For the text-containing cell, return its midpoint in (X, Y) coordinate format. 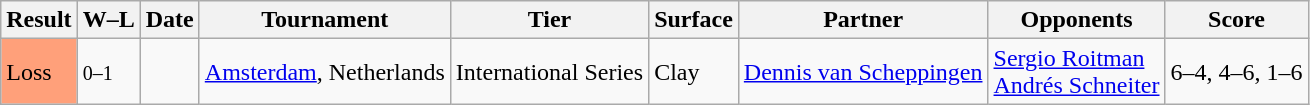
6–4, 4–6, 1–6 (1236, 72)
International Series (549, 72)
Clay (694, 72)
Amsterdam, Netherlands (324, 72)
Tournament (324, 20)
Sergio Roitman Andrés Schneiter (1076, 72)
Opponents (1076, 20)
Date (170, 20)
Loss (39, 72)
Partner (863, 20)
W–L (108, 20)
Dennis van Scheppingen (863, 72)
Result (39, 20)
0–1 (108, 72)
Tier (549, 20)
Score (1236, 20)
Surface (694, 20)
